From the cell containing the given text, extract its center point as (x, y) coordinate. 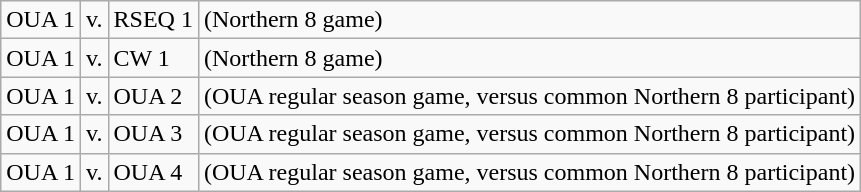
RSEQ 1 (153, 20)
CW 1 (153, 58)
OUA 2 (153, 96)
OUA 3 (153, 134)
OUA 4 (153, 172)
